Find where the given text appears and provide that cell's center as (X, Y) coordinate. 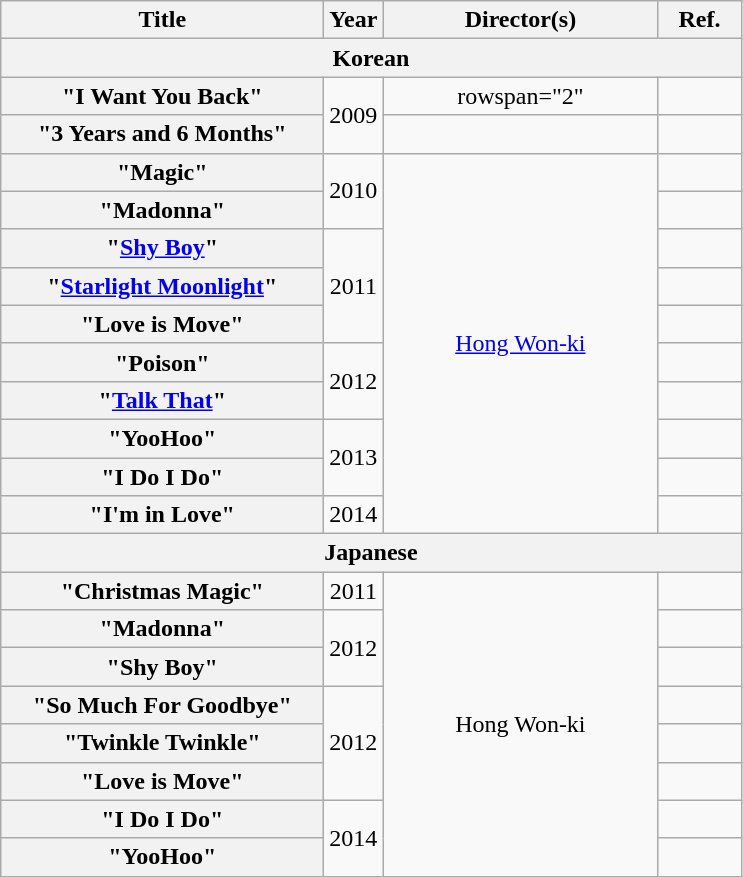
"I Want You Back" (162, 96)
rowspan="2" (520, 96)
"Christmas Magic" (162, 591)
"Poison" (162, 362)
Year (354, 20)
"3 Years and 6 Months" (162, 134)
Ref. (700, 20)
"Talk That" (162, 400)
Title (162, 20)
2009 (354, 115)
"Starlight Moonlight" (162, 286)
"So Much For Goodbye" (162, 705)
Director(s) (520, 20)
"Magic" (162, 172)
"I'm in Love" (162, 515)
Japanese (371, 553)
2010 (354, 191)
Korean (371, 58)
"Twinkle Twinkle" (162, 743)
2013 (354, 457)
